Output the [x, y] coordinate of the center of the cell containing the given text.  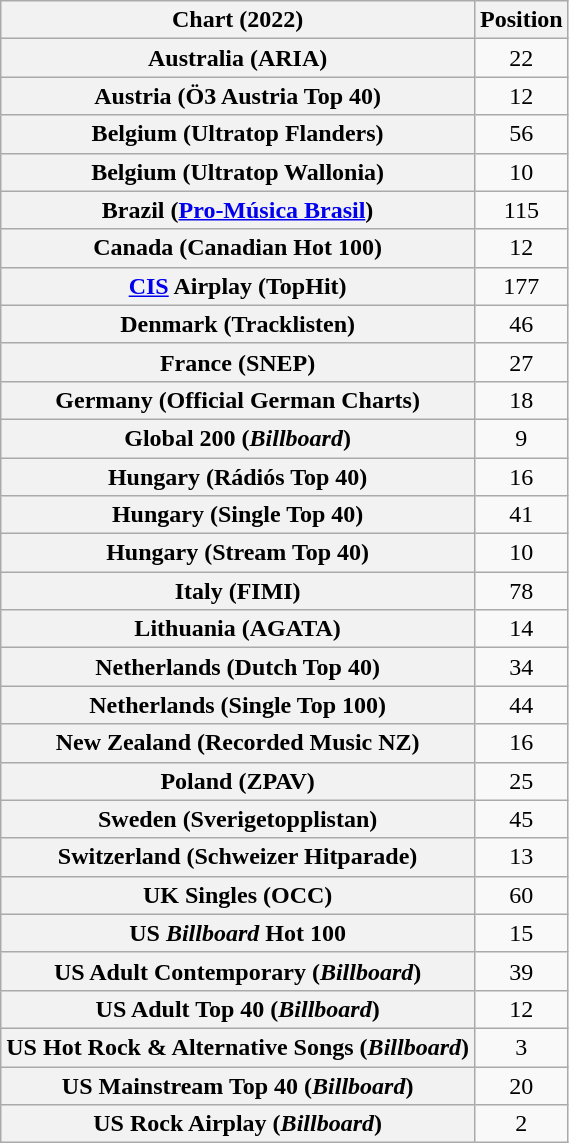
39 [521, 971]
Hungary (Single Top 40) [238, 515]
US Adult Contemporary (Billboard) [238, 971]
Denmark (Tracklisten) [238, 324]
45 [521, 819]
15 [521, 933]
2 [521, 1124]
115 [521, 210]
Global 200 (Billboard) [238, 438]
US Mainstream Top 40 (Billboard) [238, 1085]
Germany (Official German Charts) [238, 400]
UK Singles (OCC) [238, 895]
Lithuania (AGATA) [238, 629]
Hungary (Stream Top 40) [238, 553]
Chart (2022) [238, 20]
Switzerland (Schweizer Hitparade) [238, 857]
Belgium (Ultratop Wallonia) [238, 172]
9 [521, 438]
Australia (ARIA) [238, 58]
Position [521, 20]
Brazil (Pro-Música Brasil) [238, 210]
18 [521, 400]
44 [521, 705]
US Rock Airplay (Billboard) [238, 1124]
3 [521, 1047]
34 [521, 667]
Sweden (Sverigetopplistan) [238, 819]
US Adult Top 40 (Billboard) [238, 1009]
CIS Airplay (TopHit) [238, 286]
Belgium (Ultratop Flanders) [238, 134]
Hungary (Rádiós Top 40) [238, 477]
Canada (Canadian Hot 100) [238, 248]
46 [521, 324]
US Billboard Hot 100 [238, 933]
Netherlands (Dutch Top 40) [238, 667]
Poland (ZPAV) [238, 781]
20 [521, 1085]
22 [521, 58]
US Hot Rock & Alternative Songs (Billboard) [238, 1047]
78 [521, 591]
25 [521, 781]
14 [521, 629]
56 [521, 134]
177 [521, 286]
Italy (FIMI) [238, 591]
27 [521, 362]
New Zealand (Recorded Music NZ) [238, 743]
13 [521, 857]
60 [521, 895]
Austria (Ö3 Austria Top 40) [238, 96]
41 [521, 515]
Netherlands (Single Top 100) [238, 705]
France (SNEP) [238, 362]
